Provide the [X, Y] coordinate of the cell's center where the given text is located.  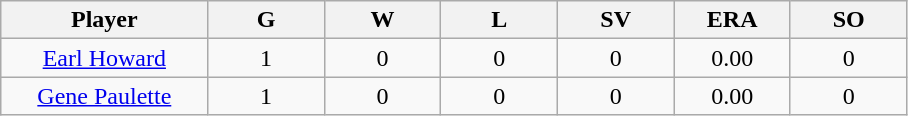
Gene Paulette [104, 96]
L [500, 20]
W [382, 20]
ERA [732, 20]
SO [848, 20]
G [266, 20]
Earl Howard [104, 58]
Player [104, 20]
SV [616, 20]
